Scan for the cell matching the given text and deliver its (X, Y) coordinate at center. 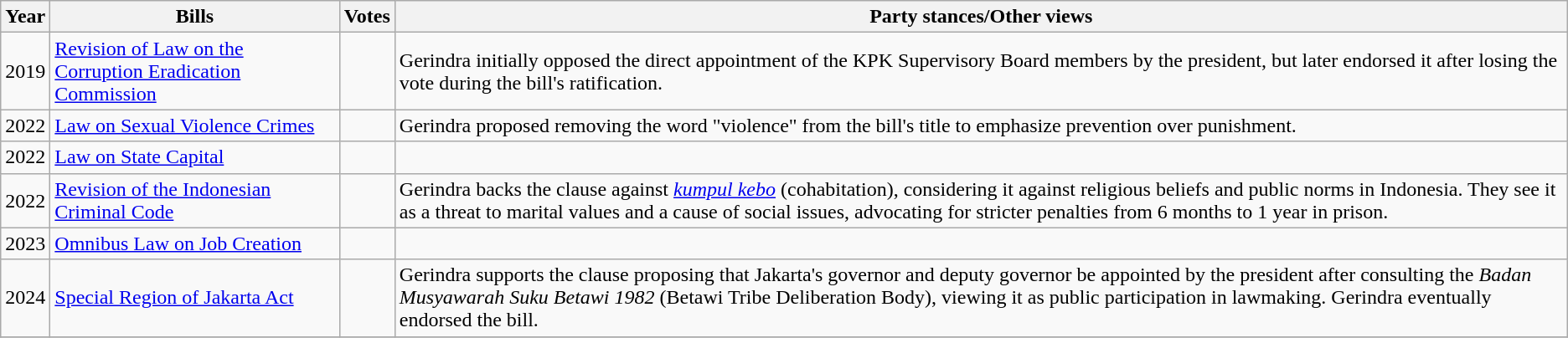
Party stances/Other views (981, 17)
Revision of Law on the Corruption Eradication Commission (194, 71)
2023 (25, 243)
Votes (367, 17)
Bills (194, 17)
Omnibus Law on Job Creation (194, 243)
Year (25, 17)
Special Region of Jakarta Act (194, 298)
Law on State Capital (194, 157)
Gerindra proposed removing the word "violence" from the bill's title to emphasize prevention over punishment. (981, 125)
2019 (25, 71)
2024 (25, 298)
Law on Sexual Violence Crimes (194, 125)
Revision of the Indonesian Criminal Code (194, 201)
